Locate the cell with the specified text and output its (x, y) center coordinate. 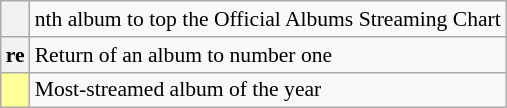
nth album to top the Official Albums Streaming Chart (268, 19)
Most-streamed album of the year (268, 90)
Return of an album to number one (268, 55)
re (16, 55)
